Determine the (X, Y) coordinate at the center of the cell enclosing the given text.  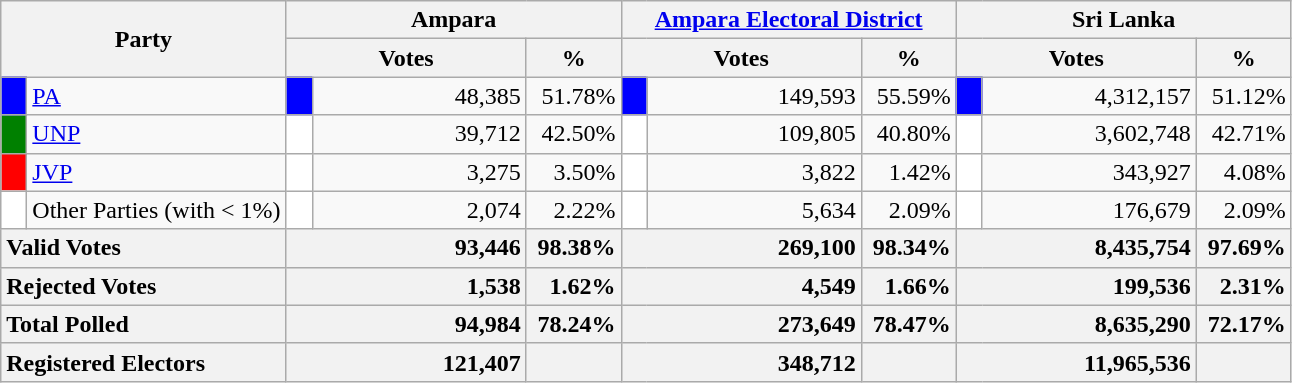
UNP (156, 134)
176,679 (1089, 210)
2,074 (419, 210)
Valid Votes (144, 248)
2.31% (1244, 286)
3.50% (574, 172)
Rejected Votes (144, 286)
51.78% (574, 96)
1,538 (406, 286)
78.47% (908, 324)
94,984 (406, 324)
PA (156, 96)
1.62% (574, 286)
199,536 (1076, 286)
Registered Electors (144, 362)
4,312,157 (1089, 96)
Sri Lanka (1124, 20)
5,634 (754, 210)
4,549 (741, 286)
Total Polled (144, 324)
JVP (156, 172)
Party (144, 39)
42.50% (574, 134)
Ampara Electoral District (788, 20)
3,822 (754, 172)
72.17% (1244, 324)
97.69% (1244, 248)
93,446 (406, 248)
2.22% (574, 210)
348,712 (741, 362)
3,602,748 (1089, 134)
109,805 (754, 134)
4.08% (1244, 172)
78.24% (574, 324)
1.42% (908, 172)
40.80% (908, 134)
Other Parties (with < 1%) (156, 210)
269,100 (741, 248)
39,712 (419, 134)
11,965,536 (1076, 362)
Ampara (454, 20)
343,927 (1089, 172)
98.34% (908, 248)
98.38% (574, 248)
55.59% (908, 96)
51.12% (1244, 96)
149,593 (754, 96)
48,385 (419, 96)
121,407 (406, 362)
8,435,754 (1076, 248)
1.66% (908, 286)
3,275 (419, 172)
273,649 (741, 324)
42.71% (1244, 134)
8,635,290 (1076, 324)
